Provide the [X, Y] coordinate of the cell's center where the given text is located.  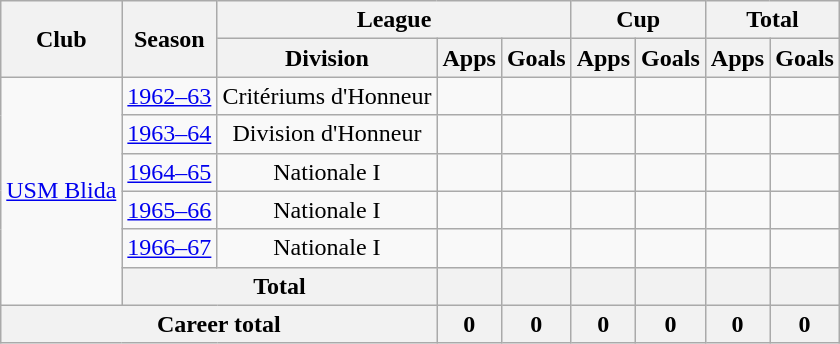
1962–63 [170, 96]
Club [62, 39]
1965–66 [170, 210]
Division [327, 58]
Season [170, 39]
Career total [219, 324]
1964–65 [170, 172]
Cup [638, 20]
League [394, 20]
USM Blida [62, 191]
Critériums d'Honneur [327, 96]
1966–67 [170, 248]
1963–64 [170, 134]
Division d'Honneur [327, 134]
